Determine the [x, y] coordinate at the center of the cell enclosing the given text.  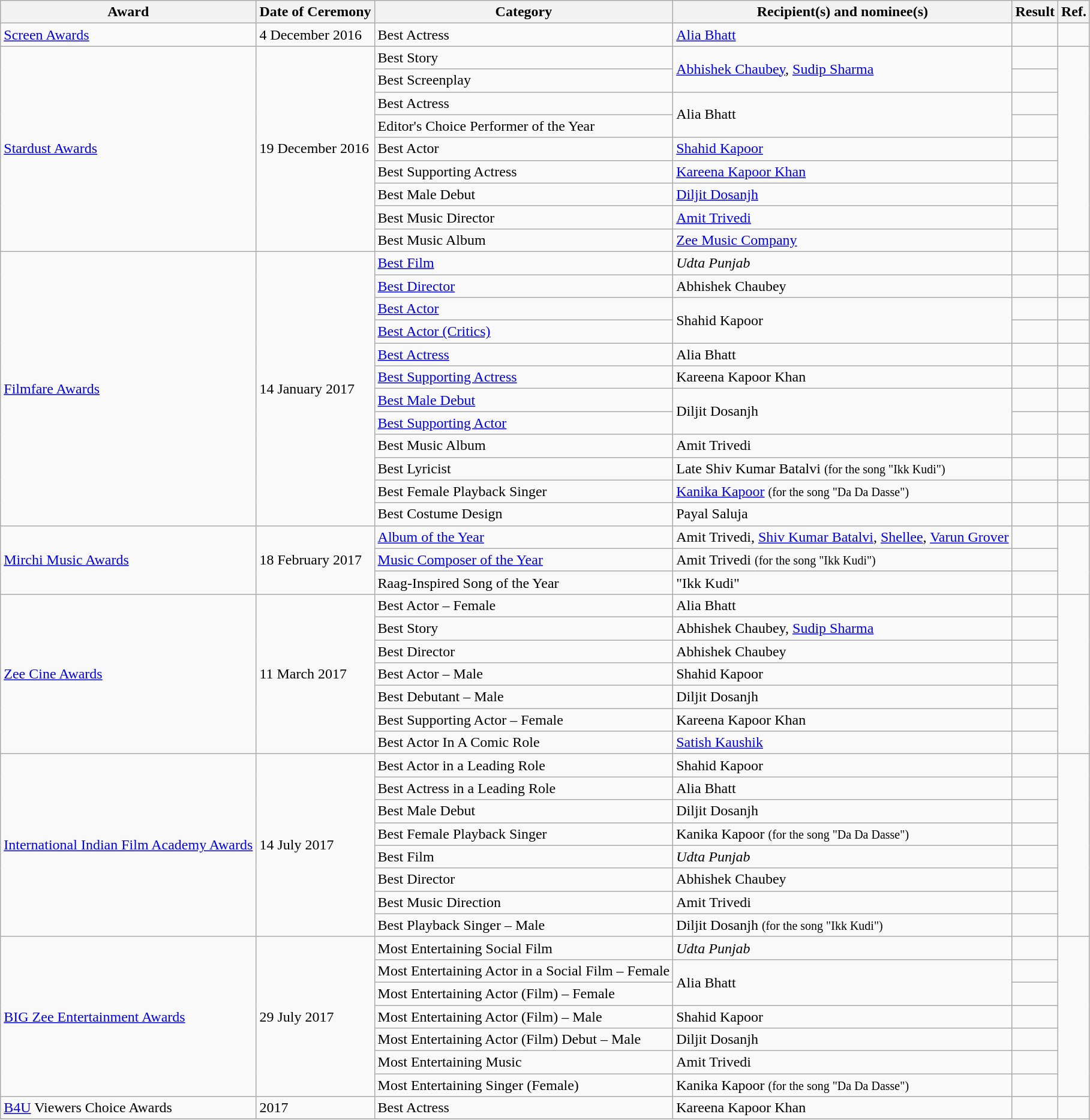
Best Supporting Actor [524, 423]
Album of the Year [524, 537]
"Ikk Kudi" [842, 582]
Best Costume Design [524, 514]
Editor's Choice Performer of the Year [524, 126]
Best Actress in a Leading Role [524, 788]
Date of Ceremony [316, 12]
Music Composer of the Year [524, 560]
Category [524, 12]
Result [1035, 12]
19 December 2016 [316, 149]
International Indian Film Academy Awards [128, 845]
Zee Cine Awards [128, 674]
Best Actor (Critics) [524, 332]
Most Entertaining Social Film [524, 948]
14 January 2017 [316, 389]
Most Entertaining Actor (Film) Debut – Male [524, 1040]
Most Entertaining Actor (Film) – Female [524, 993]
Best Actor In A Comic Role [524, 743]
Screen Awards [128, 35]
11 March 2017 [316, 674]
B4U Viewers Choice Awards [128, 1108]
Recipient(s) and nominee(s) [842, 12]
Best Screenplay [524, 80]
Amit Trivedi, Shiv Kumar Batalvi, Shellee, Varun Grover [842, 537]
Most Entertaining Singer (Female) [524, 1085]
Amit Trivedi (for the song "Ikk Kudi") [842, 560]
Best Actor in a Leading Role [524, 765]
29 July 2017 [316, 1016]
Best Music Director [524, 217]
Best Debutant – Male [524, 697]
Zee Music Company [842, 240]
BIG Zee Entertainment Awards [128, 1016]
Payal Saluja [842, 514]
4 December 2016 [316, 35]
2017 [316, 1108]
Most Entertaining Actor in a Social Film – Female [524, 971]
Satish Kaushik [842, 743]
Most Entertaining Music [524, 1062]
Diljit Dosanjh (for the song "Ikk Kudi") [842, 925]
Award [128, 12]
Best Supporting Actor – Female [524, 720]
Best Music Direction [524, 902]
14 July 2017 [316, 845]
Raag-Inspired Song of the Year [524, 582]
Ref. [1074, 12]
Stardust Awards [128, 149]
Best Actor – Male [524, 674]
Most Entertaining Actor (Film) – Male [524, 1017]
18 February 2017 [316, 560]
Mirchi Music Awards [128, 560]
Best Playback Singer – Male [524, 925]
Best Actor – Female [524, 605]
Late Shiv Kumar Batalvi (for the song "Ikk Kudi") [842, 469]
Best Lyricist [524, 469]
Filmfare Awards [128, 389]
